Pinpoint the cell where the given text exists, returning its [X, Y] midpoint coordinate. 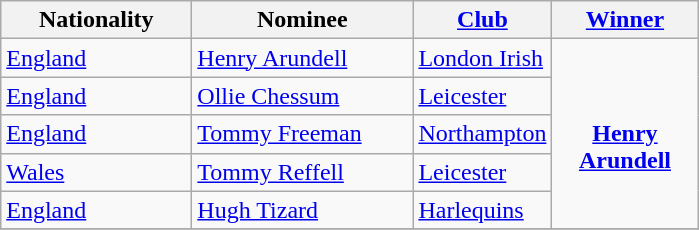
Wales [96, 172]
London Irish [482, 58]
Nationality [96, 20]
Hugh Tizard [302, 210]
Tommy Reffell [302, 172]
Club [482, 20]
Harlequins [482, 210]
Winner [625, 20]
Tommy Freeman [302, 134]
Northampton [482, 134]
Ollie Chessum [302, 96]
Nominee [302, 20]
